Capture the cell that displays the provided text and extract its (X, Y) central coordinate. 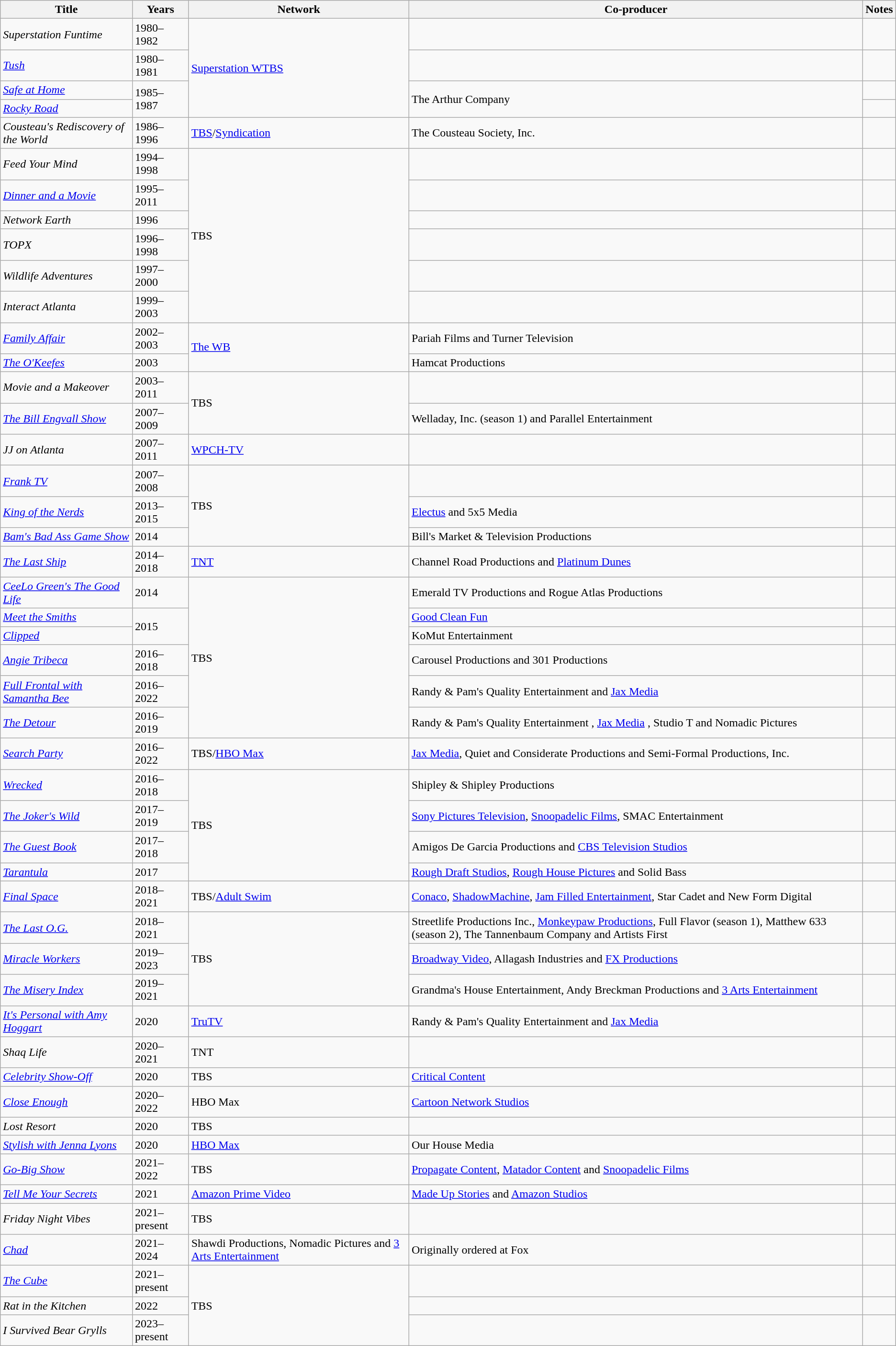
Close Enough (67, 1101)
TBS/Syndication (299, 133)
Angie Tribeca (67, 660)
Miracle Workers (67, 959)
The Cube (67, 1281)
2003–2011 (160, 388)
Carousel Productions and 301 Productions (636, 660)
2021 (160, 1194)
Conaco, ShadowMachine, Jam Filled Entertainment, Star Cadet and New Form Digital (636, 896)
Shaq Life (67, 1052)
The Misery Index (67, 990)
2022 (160, 1306)
Celebrity Show-Off (67, 1077)
2007–2008 (160, 481)
TBS/HBO Max (299, 754)
2007–2011 (160, 450)
Our House Media (636, 1144)
Feed Your Mind (67, 164)
Final Space (67, 896)
Rocky Road (67, 108)
2019–2021 (160, 990)
2014–2018 (160, 561)
1994–1998 (160, 164)
2013–2015 (160, 512)
Grandma's House Entertainment, Andy Breckman Productions and 3 Arts Entertainment (636, 990)
King of the Nerds (67, 512)
1995–2011 (160, 195)
Channel Road Productions and Platinum Dunes (636, 561)
Safe at Home (67, 90)
The Last O.G. (67, 928)
Clipped (67, 635)
2021–2024 (160, 1250)
Stylish with Jenna Lyons (67, 1144)
I Survived Bear Grylls (67, 1330)
Friday Night Vibes (67, 1218)
Amazon Prime Video (299, 1194)
1986–1996 (160, 133)
Years (160, 10)
Shawdi Productions, Nomadic Pictures and 3 Arts Entertainment (299, 1250)
Network Earth (67, 220)
2019–2023 (160, 959)
2002–2003 (160, 338)
The WB (299, 348)
Wrecked (67, 784)
2021–2022 (160, 1169)
Network (299, 10)
It's Personal with Amy Hoggart (67, 1021)
1999–2003 (160, 306)
Meet the Smiths (67, 617)
2003 (160, 363)
Movie and a Makeover (67, 388)
Dinner and a Movie (67, 195)
Good Clean Fun (636, 617)
Emerald TV Productions and Rogue Atlas Productions (636, 593)
Welladay, Inc. (season 1) and Parallel Entertainment (636, 419)
Title (67, 10)
Streetlife Productions Inc., Monkeypaw Productions, Full Flavor (season 1), Matthew 633 (season 2), The Tannenbaum Company and Artists First (636, 928)
Full Frontal with Samantha Bee (67, 691)
Bill's Market & Television Productions (636, 537)
TBS/Adult Swim (299, 896)
Tarantula (67, 872)
2016–2019 (160, 722)
Shipley & Shipley Productions (636, 784)
Amigos De Garcia Productions and CBS Television Studios (636, 848)
Interact Atlanta (67, 306)
Co-producer (636, 10)
The Arthur Company (636, 99)
1996 (160, 220)
Tush (67, 65)
Notes (879, 10)
Rat in the Kitchen (67, 1306)
Hamcat Productions (636, 363)
Electus and 5x5 Media (636, 512)
Family Affair (67, 338)
1980–1982 (160, 34)
Jax Media, Quiet and Considerate Productions and Semi-Formal Productions, Inc. (636, 754)
WPCH-TV (299, 450)
Rough Draft Studios, Rough House Pictures and Solid Bass (636, 872)
Superstation WTBS (299, 68)
The Joker's Wild (67, 816)
The Last Ship (67, 561)
The Guest Book (67, 848)
2015 (160, 626)
Pariah Films and Turner Television (636, 338)
CeeLo Green's The Good Life (67, 593)
2023–present (160, 1330)
Cartoon Network Studios (636, 1101)
1997–2000 (160, 276)
Randy & Pam's Quality Entertainment , Jax Media , Studio T and Nomadic Pictures (636, 722)
Cousteau's Rediscovery of the World (67, 133)
Sony Pictures Television, Snoopadelic Films, SMAC Entertainment (636, 816)
Chad (67, 1250)
2007–2009 (160, 419)
The Detour (67, 722)
The Bill Engvall Show (67, 419)
Lost Resort (67, 1126)
1985–1987 (160, 99)
Made Up Stories and Amazon Studios (636, 1194)
2017 (160, 872)
KoMut Entertainment (636, 635)
Frank TV (67, 481)
TOPX (67, 244)
Superstation Funtime (67, 34)
Wildlife Adventures (67, 276)
1980–1981 (160, 65)
2020–2021 (160, 1052)
The Cousteau Society, Inc. (636, 133)
Bam's Bad Ass Game Show (67, 537)
Originally ordered at Fox (636, 1250)
1996–1998 (160, 244)
Propagate Content, Matador Content and Snoopadelic Films (636, 1169)
The O'Keefes (67, 363)
2017–2018 (160, 848)
JJ on Atlanta (67, 450)
Go-Big Show (67, 1169)
2020–2022 (160, 1101)
2017–2019 (160, 816)
Critical Content (636, 1077)
Broadway Video, Allagash Industries and FX Productions (636, 959)
Tell Me Your Secrets (67, 1194)
Search Party (67, 754)
TruTV (299, 1021)
